Determine the [X, Y] coordinate at the center of the cell enclosing the given text.  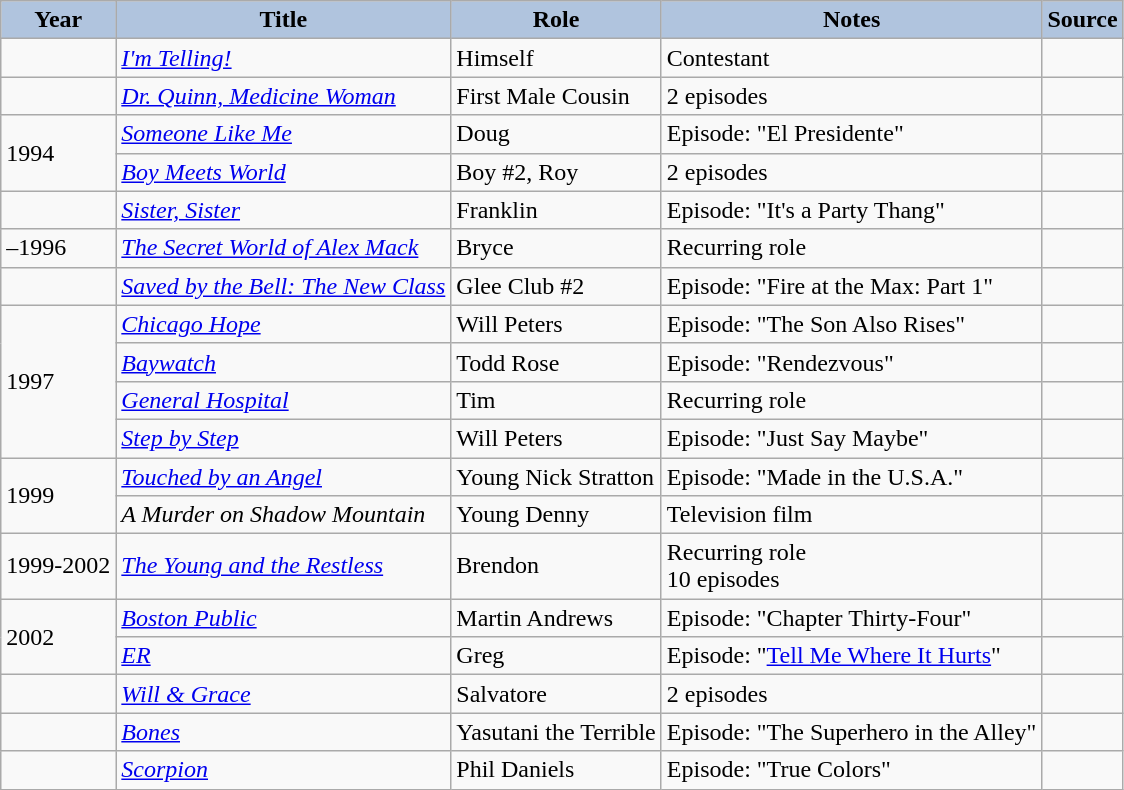
1999-2002 [58, 566]
Tim [556, 400]
Saved by the Bell: The New Class [284, 286]
Will & Grace [284, 694]
1999 [58, 496]
Episode: "Rendezvous" [852, 362]
Brendon [556, 566]
I'm Telling! [284, 58]
The Young and the Restless [284, 566]
Glee Club #2 [556, 286]
First Male Cousin [556, 96]
Greg [556, 656]
Role [556, 20]
Title [284, 20]
Himself [556, 58]
Franklin [556, 210]
The Secret World of Alex Mack [284, 248]
Boy #2, Roy [556, 172]
Chicago Hope [284, 324]
ER [284, 656]
Todd Rose [556, 362]
Year [58, 20]
Episode: "The Superhero in the Alley" [852, 732]
–1996 [58, 248]
Recurring role10 episodes [852, 566]
Phil Daniels [556, 770]
Episode: "The Son Also Rises" [852, 324]
Boston Public [284, 618]
Young Denny [556, 515]
Episode: "True Colors" [852, 770]
Young Nick Stratton [556, 477]
A Murder on Shadow Mountain [284, 515]
Doug [556, 134]
Boy Meets World [284, 172]
Episode: "It's a Party Thang" [852, 210]
Episode: "Fire at the Max: Part 1" [852, 286]
Episode: "Just Say Maybe" [852, 438]
Sister, Sister [284, 210]
Episode: "Chapter Thirty-Four" [852, 618]
Source [1082, 20]
Scorpion [284, 770]
Television film [852, 515]
Someone Like Me [284, 134]
Episode: "Tell Me Where It Hurts" [852, 656]
Touched by an Angel [284, 477]
Episode: "El Presidente" [852, 134]
Episode: "Made in the U.S.A." [852, 477]
2002 [58, 637]
Martin Andrews [556, 618]
Bones [284, 732]
Notes [852, 20]
1994 [58, 153]
1997 [58, 381]
Dr. Quinn, Medicine Woman [284, 96]
Bryce [556, 248]
Step by Step [284, 438]
Yasutani the Terrible [556, 732]
Salvatore [556, 694]
Contestant [852, 58]
Baywatch [284, 362]
General Hospital [284, 400]
